Identify which cell holds the provided text, then report its (X, Y) central coordinate. 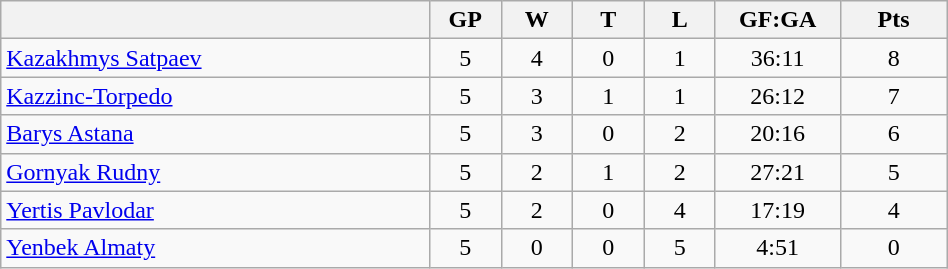
L (680, 20)
4:51 (778, 248)
26:12 (778, 96)
T (608, 20)
Kazakhmys Satpaev (216, 58)
W (536, 20)
8 (894, 58)
Kazzinc-Torpedo (216, 96)
6 (894, 134)
Barys Astana (216, 134)
27:21 (778, 172)
36:11 (778, 58)
Yenbek Almaty (216, 248)
GP (466, 20)
Gornyak Rudny (216, 172)
Pts (894, 20)
Yertis Pavlodar (216, 210)
17:19 (778, 210)
20:16 (778, 134)
GF:GA (778, 20)
7 (894, 96)
